Provide the [x, y] coordinate of the cell's center where the given text is located.  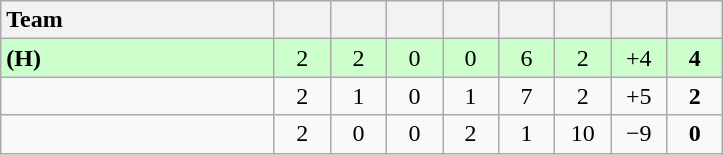
10 [583, 134]
(H) [138, 58]
4 [695, 58]
7 [527, 96]
−9 [639, 134]
+5 [639, 96]
6 [527, 58]
+4 [639, 58]
Team [138, 20]
